For the text-containing cell, return its midpoint in [X, Y] coordinate format. 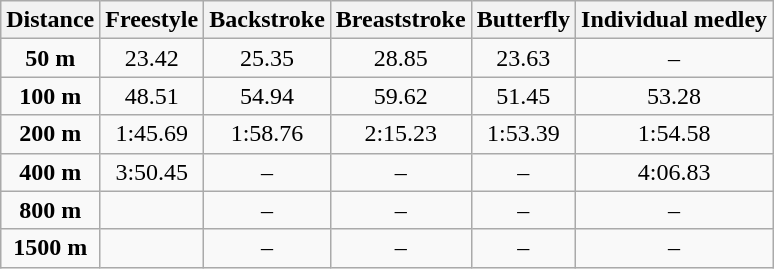
4:06.83 [674, 172]
54.94 [268, 96]
23.42 [152, 58]
59.62 [400, 96]
200 m [50, 134]
1:45.69 [152, 134]
800 m [50, 210]
53.28 [674, 96]
28.85 [400, 58]
Backstroke [268, 20]
3:50.45 [152, 172]
1:58.76 [268, 134]
400 m [50, 172]
23.63 [523, 58]
100 m [50, 96]
51.45 [523, 96]
50 m [50, 58]
1:53.39 [523, 134]
48.51 [152, 96]
1:54.58 [674, 134]
Butterfly [523, 20]
Distance [50, 20]
25.35 [268, 58]
Freestyle [152, 20]
Individual medley [674, 20]
2:15.23 [400, 134]
Breaststroke [400, 20]
1500 m [50, 248]
